Extract the [x, y] coordinate from the center of the cell holding the provided text.  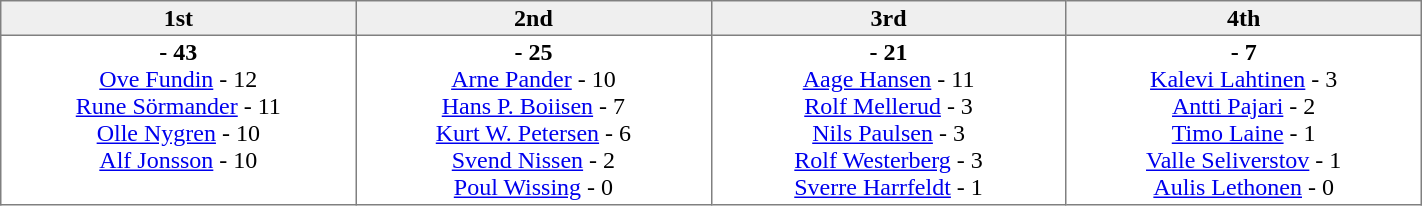
2nd [534, 18]
- 25Arne Pander - 10Hans P. Boiisen - 7Kurt W. Petersen - 6Svend Nissen - 2Poul Wissing - 0 [534, 120]
1st [178, 18]
3rd [888, 18]
- 7Kalevi Lahtinen - 3Antti Pajari - 2Timo Laine - 1Valle Seliverstov - 1Aulis Lethonen - 0 [1244, 120]
4th [1244, 18]
- 21Aage Hansen - 11Rolf Mellerud - 3Nils Paulsen - 3Rolf Westerberg - 3Sverre Harrfeldt - 1 [888, 120]
- 43Ove Fundin - 12Rune Sörmander - 11Olle Nygren - 10Alf Jonsson - 10 [178, 120]
